Scan for the cell matching the given text and deliver its (X, Y) coordinate at center. 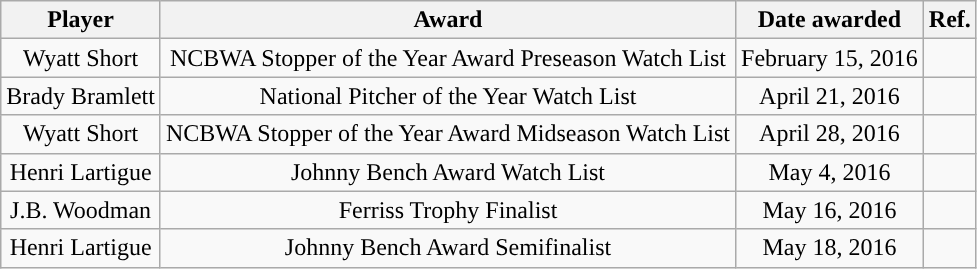
Ref. (950, 20)
NCBWA Stopper of the Year Award Midseason Watch List (448, 134)
May 4, 2016 (830, 172)
J.B. Woodman (81, 210)
National Pitcher of the Year Watch List (448, 96)
NCBWA Stopper of the Year Award Preseason Watch List (448, 58)
Johnny Bench Award Watch List (448, 172)
May 18, 2016 (830, 248)
Player (81, 20)
Ferriss Trophy Finalist (448, 210)
Date awarded (830, 20)
May 16, 2016 (830, 210)
Award (448, 20)
Brady Bramlett (81, 96)
April 28, 2016 (830, 134)
Johnny Bench Award Semifinalist (448, 248)
February 15, 2016 (830, 58)
April 21, 2016 (830, 96)
